Determine the [X, Y] coordinate at the center of the cell enclosing the given text.  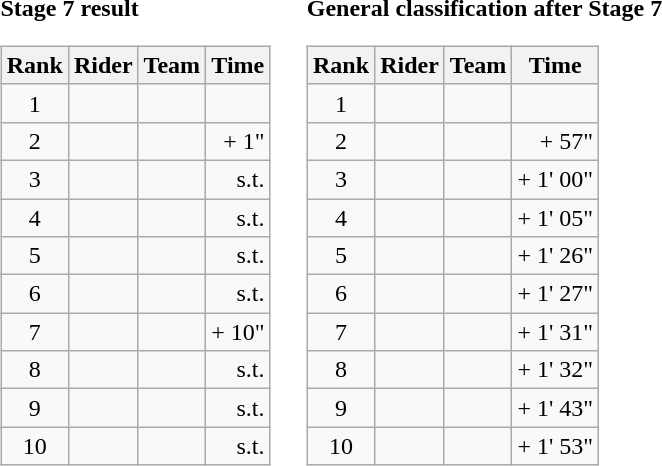
+ 10" [238, 332]
+ 1' 27" [556, 294]
+ 1' 31" [556, 332]
+ 57" [556, 141]
+ 1' 05" [556, 217]
+ 1' 43" [556, 408]
+ 1" [238, 141]
+ 1' 32" [556, 370]
+ 1' 00" [556, 179]
+ 1' 53" [556, 446]
+ 1' 26" [556, 256]
